Extract the (x, y) coordinate from the center of the cell holding the provided text.  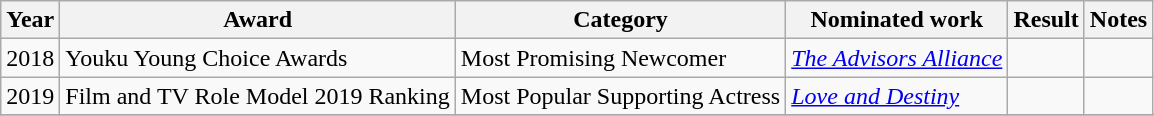
Most Promising Newcomer (620, 58)
Most Popular Supporting Actress (620, 96)
The Advisors Alliance (897, 58)
Award (258, 20)
Notes (1118, 20)
Nominated work (897, 20)
Category (620, 20)
Love and Destiny (897, 96)
2018 (30, 58)
Film and TV Role Model 2019 Ranking (258, 96)
Youku Young Choice Awards (258, 58)
Year (30, 20)
Result (1046, 20)
2019 (30, 96)
